Return the (X, Y) coordinate for the center point of the cell that contains the specified text.  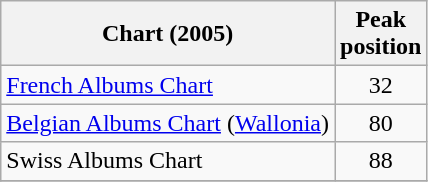
Chart (2005) (168, 34)
French Albums Chart (168, 85)
Belgian Albums Chart (Wallonia) (168, 123)
Peakposition (380, 34)
Swiss Albums Chart (168, 161)
80 (380, 123)
88 (380, 161)
32 (380, 85)
